Pinpoint the cell where the given text exists, returning its [X, Y] midpoint coordinate. 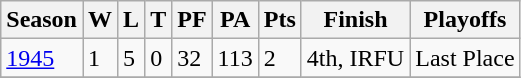
PF [192, 20]
2 [280, 58]
4th, IRFU [355, 58]
32 [192, 58]
Finish [355, 20]
Season [42, 20]
0 [158, 58]
Last Place [465, 58]
1945 [42, 58]
PA [235, 20]
T [158, 20]
Pts [280, 20]
L [132, 20]
113 [235, 58]
W [100, 20]
Playoffs [465, 20]
1 [100, 58]
5 [132, 58]
